Provide the [x, y] coordinate of the cell's center where the given text is located.  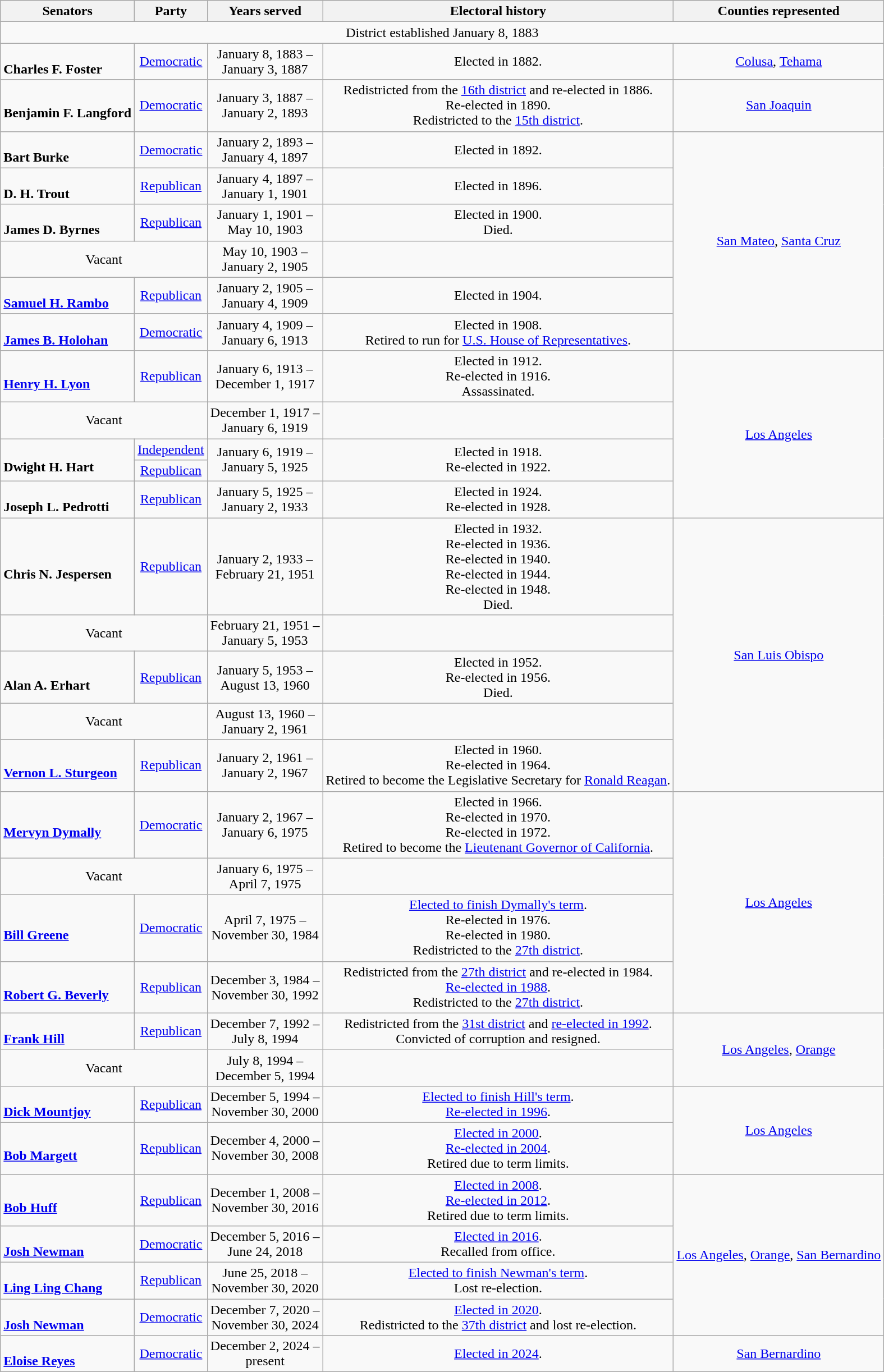
Chris N. Jespersen [67, 567]
Elected in 1952. Re-elected in 1956. Died. [498, 677]
Bart Burke [67, 149]
Elected to finish Dymally's term. Re-elected in 1976. Re-elected in 1980. Redistricted to the 27th district. [498, 928]
Bob Margett [67, 1148]
Elected in 1918. Re-elected in 1922. [498, 460]
February 21, 1951 – January 5, 1953 [265, 633]
Redistricted from the 27th district and re-elected in 1984. Re-elected in 1988. Redistricted to the 27th district. [498, 987]
Mervyn Dymally [67, 825]
January 2, 1961 – January 2, 1967 [265, 765]
January 8, 1883 – January 3, 1887 [265, 62]
Dick Mountjoy [67, 1104]
January 5, 1953 – August 13, 1960 [265, 677]
Party [171, 11]
January 6, 1919 – January 5, 1925 [265, 460]
January 2, 1905 – January 4, 1909 [265, 295]
Elected in 2008. Re-elected in 2012. Retired due to term limits. [498, 1200]
December 7, 1992 – July 8, 1994 [265, 1031]
Elected in 1882. [498, 62]
December 3, 1984 – November 30, 1992 [265, 987]
San Luis Obispo [779, 654]
Elected in 1960. Re-elected in 1964. Retired to become the Legislative Secretary for Ronald Reagan. [498, 765]
Robert G. Beverly [67, 987]
D. H. Trout [67, 186]
Elected in 2024. [498, 1353]
Elected in 1892. [498, 149]
Bill Greene [67, 928]
Elected in 1896. [498, 186]
Bob Huff [67, 1200]
December 1, 2008 – November 30, 2016 [265, 1200]
January 2, 1893 – January 4, 1897 [265, 149]
January 1, 1901 – May 10, 1903 [265, 222]
Redistricted from the 16th district and re-elected in 1886. Re-elected in 1890. Redistricted to the 15th district. [498, 105]
December 4, 2000 – November 30, 2008 [265, 1148]
James D. Byrnes [67, 222]
December 7, 2020 – November 30, 2024 [265, 1318]
San Bernardino [779, 1353]
Joseph L. Pedrotti [67, 499]
Counties represented [779, 11]
Los Angeles, Orange [779, 1049]
Elected in 1904. [498, 295]
Benjamin F. Langford [67, 105]
Electoral history [498, 11]
Charles F. Foster [67, 62]
Samuel H. Rambo [67, 295]
April 7, 1975 – November 30, 1984 [265, 928]
Elected in 2016. Recalled from office. [498, 1245]
Years served [265, 11]
January 5, 1925 – January 2, 1933 [265, 499]
Elected in 1912. Re-elected in 1916. Assassinated. [498, 376]
January 2, 1967 – January 6, 1975 [265, 825]
District established January 8, 1883 [442, 33]
Elected in 1900. Died. [498, 222]
Vernon L. Sturgeon [67, 765]
Elected in 2020. Redistricted to the 37th district and lost re-election. [498, 1318]
San Mateo, Santa Cruz [779, 241]
January 2, 1933 – February 21, 1951 [265, 567]
December 5, 2016 – June 24, 2018 [265, 1245]
Elected in 1924. Re-elected in 1928. [498, 499]
June 25, 2018 – November 30, 2020 [265, 1281]
Henry H. Lyon [67, 376]
August 13, 1960 – January 2, 1961 [265, 722]
Elected in 1932. Re-elected in 1936. Re-elected in 1940. Re-elected in 1944. Re-elected in 1948. Died. [498, 567]
James B. Holohan [67, 332]
Elected to finish Newman's term. Lost re-election. [498, 1281]
Eloise Reyes [67, 1353]
Los Angeles, Orange, San Bernardino [779, 1255]
Redistricted from the 31st district and re-elected in 1992. Convicted of corruption and resigned. [498, 1031]
Elected in 1966. Re-elected in 1970. Re-elected in 1972. Retired to become the Lieutenant Governor of California. [498, 825]
Ling Ling Chang [67, 1281]
May 10, 1903 – January 2, 1905 [265, 259]
Senators [67, 11]
Dwight H. Hart [67, 460]
December 2, 2024 – present [265, 1353]
Independent [171, 449]
Alan A. Erhart [67, 677]
December 5, 1994 – November 30, 2000 [265, 1104]
Elected in 2000. Re-elected in 2004. Retired due to term limits. [498, 1148]
January 4, 1897 – January 1, 1901 [265, 186]
January 3, 1887 – January 2, 1893 [265, 105]
January 4, 1909 – January 6, 1913 [265, 332]
December 1, 1917 – January 6, 1919 [265, 420]
January 6, 1975 – April 7, 1975 [265, 877]
Frank Hill [67, 1031]
Elected to finish Hill's term. Re-elected in 1996. [498, 1104]
January 6, 1913 – December 1, 1917 [265, 376]
San Joaquin [779, 105]
July 8, 1994 – December 5, 1994 [265, 1067]
Elected in 1908. Retired to run for U.S. House of Representatives. [498, 332]
Colusa, Tehama [779, 62]
